Detect which cell encompasses the target text, then output its (x, y) center coordinate. 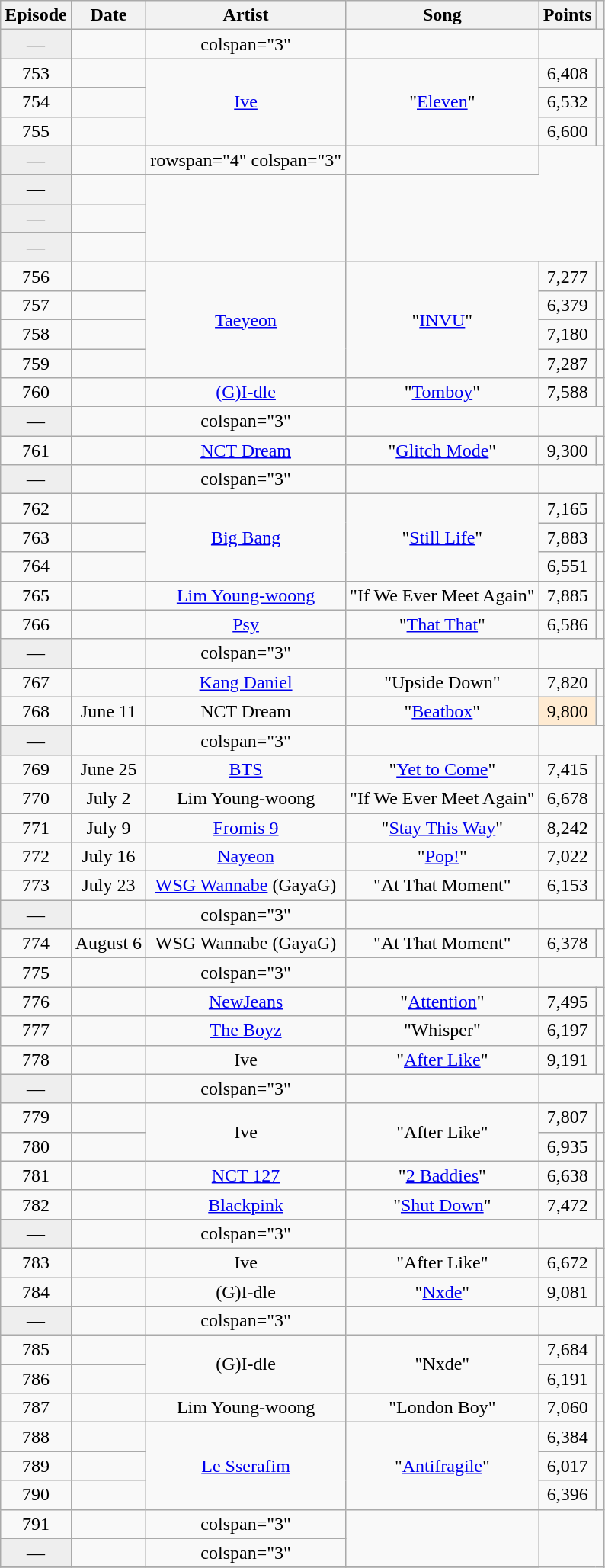
Le Sserafim (246, 1466)
"Attention" (443, 1002)
753 (36, 73)
777 (36, 1031)
773 (36, 886)
Kang Daniel (246, 682)
774 (36, 944)
"London Boy" (443, 1408)
766 (36, 624)
The Boyz (246, 1031)
761 (36, 451)
6,678 (567, 798)
"Eleven" (443, 102)
781 (36, 1175)
6,017 (567, 1466)
7,684 (567, 1350)
rowspan="4" colspan="3" (246, 160)
7,495 (567, 1002)
"Whisper" (443, 1031)
7,287 (567, 364)
788 (36, 1437)
6,600 (567, 131)
6,197 (567, 1031)
Fromis 9 (246, 827)
769 (36, 769)
Big Bang (246, 537)
"Glitch Mode" (443, 451)
6,379 (567, 305)
August 6 (108, 944)
762 (36, 508)
Nayeon (246, 857)
6,396 (567, 1495)
Psy (246, 624)
776 (36, 1002)
791 (36, 1524)
771 (36, 827)
780 (36, 1146)
9,800 (567, 711)
NCT 127 (246, 1175)
6,638 (567, 1175)
6,532 (567, 102)
779 (36, 1117)
6,586 (567, 624)
782 (36, 1204)
July 23 (108, 886)
765 (36, 595)
754 (36, 102)
763 (36, 537)
755 (36, 131)
"That That" (443, 624)
7,022 (567, 857)
"Shut Down" (443, 1204)
783 (36, 1262)
778 (36, 1060)
8,242 (567, 827)
757 (36, 305)
770 (36, 798)
6,408 (567, 73)
"INVU" (443, 319)
Song (443, 15)
758 (36, 334)
7,588 (567, 393)
6,551 (567, 566)
9,081 (567, 1292)
"Tomboy" (443, 393)
BTS (246, 769)
"2 Baddies" (443, 1175)
759 (36, 364)
775 (36, 973)
7,415 (567, 769)
June 25 (108, 769)
760 (36, 393)
768 (36, 711)
7,820 (567, 682)
July 2 (108, 798)
6,384 (567, 1437)
Blackpink (246, 1204)
Points (567, 15)
764 (36, 566)
Date (108, 15)
787 (36, 1408)
Taeyeon (246, 319)
6,378 (567, 944)
786 (36, 1379)
7,165 (567, 508)
784 (36, 1292)
756 (36, 276)
6,935 (567, 1146)
7,180 (567, 334)
"Pop!" (443, 857)
7,807 (567, 1117)
"Yet to Come" (443, 769)
7,885 (567, 595)
767 (36, 682)
6,191 (567, 1379)
July 9 (108, 827)
"Upside Down" (443, 682)
772 (36, 857)
NewJeans (246, 1002)
"Antifragile" (443, 1466)
"Beatbox" (443, 711)
"Still Life" (443, 537)
789 (36, 1466)
Artist (246, 15)
790 (36, 1495)
July 16 (108, 857)
6,672 (567, 1262)
9,300 (567, 451)
"Stay This Way" (443, 827)
7,883 (567, 537)
Episode (36, 15)
June 11 (108, 711)
9,191 (567, 1060)
7,472 (567, 1204)
7,060 (567, 1408)
6,153 (567, 886)
785 (36, 1350)
7,277 (567, 276)
